Capture the cell that displays the provided text and extract its [x, y] central coordinate. 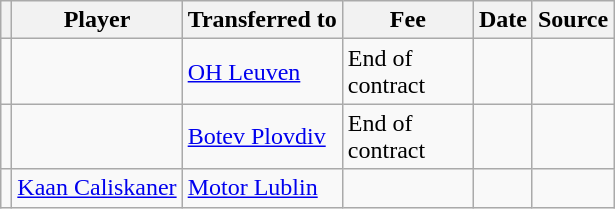
Fee [408, 20]
Kaan Caliskaner [97, 188]
OH Leuven [262, 72]
Transferred to [262, 20]
Date [502, 20]
Botev Plovdiv [262, 136]
Motor Lublin [262, 188]
Source [572, 20]
Player [97, 20]
